Provide the [x, y] coordinate of the cell's center where the given text is located.  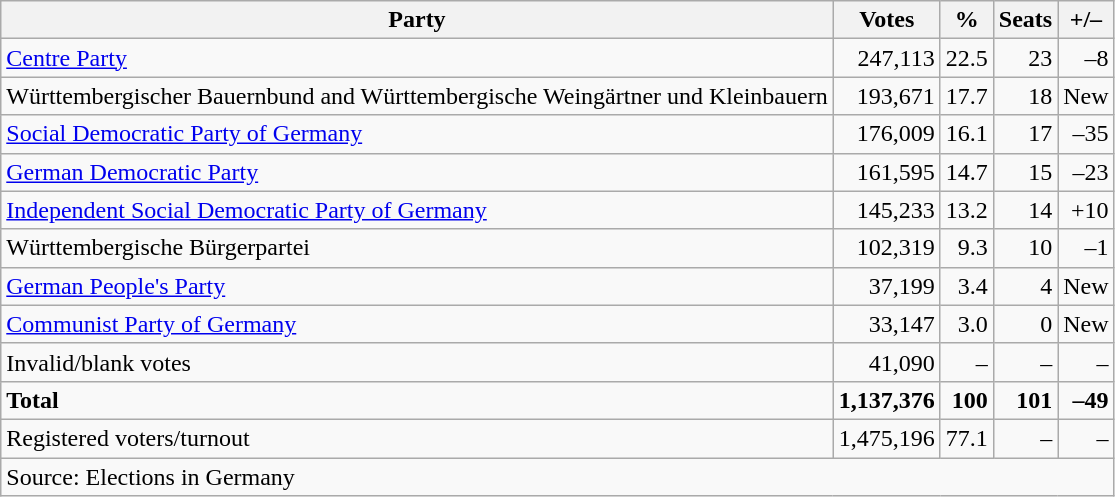
100 [966, 400]
15 [1025, 172]
German People's Party [417, 286]
+10 [1086, 210]
Centre Party [417, 58]
Party [417, 20]
Social Democratic Party of Germany [417, 134]
41,090 [886, 362]
–35 [1086, 134]
Württembergische Bürgerpartei [417, 248]
176,009 [886, 134]
22.5 [966, 58]
Registered voters/turnout [417, 438]
1,137,376 [886, 400]
14.7 [966, 172]
+/– [1086, 20]
161,595 [886, 172]
–1 [1086, 248]
9.3 [966, 248]
18 [1025, 96]
23 [1025, 58]
247,113 [886, 58]
3.4 [966, 286]
Source: Elections in Germany [558, 477]
193,671 [886, 96]
Communist Party of Germany [417, 324]
101 [1025, 400]
1,475,196 [886, 438]
Invalid/blank votes [417, 362]
German Democratic Party [417, 172]
33,147 [886, 324]
% [966, 20]
17 [1025, 134]
Votes [886, 20]
Württembergischer Bauernbund and Württembergische Weingärtner und Kleinbauern [417, 96]
16.1 [966, 134]
10 [1025, 248]
–23 [1086, 172]
0 [1025, 324]
14 [1025, 210]
Total [417, 400]
3.0 [966, 324]
–49 [1086, 400]
–8 [1086, 58]
145,233 [886, 210]
Seats [1025, 20]
17.7 [966, 96]
102,319 [886, 248]
4 [1025, 286]
Independent Social Democratic Party of Germany [417, 210]
37,199 [886, 286]
13.2 [966, 210]
77.1 [966, 438]
